Return [X, Y] of the center of cell containing provided text 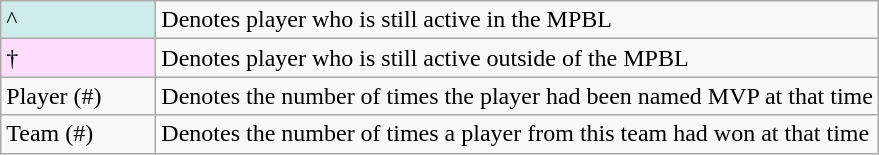
Denotes the number of times a player from this team had won at that time [518, 134]
Denotes player who is still active outside of the MPBL [518, 58]
Denotes player who is still active in the MPBL [518, 20]
† [78, 58]
Player (#) [78, 96]
^ [78, 20]
Team (#) [78, 134]
Denotes the number of times the player had been named MVP at that time [518, 96]
